Scan for the cell matching the given text and deliver its [x, y] coordinate at center. 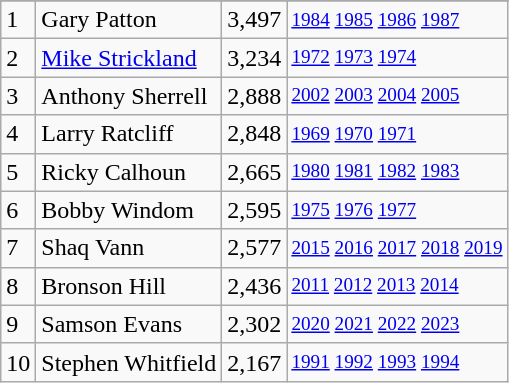
Samson Evans [129, 324]
1972 1973 1974 [397, 58]
Bronson Hill [129, 286]
2015 2016 2017 2018 2019 [397, 248]
2,888 [254, 96]
2 [18, 58]
7 [18, 248]
Ricky Calhoun [129, 172]
Anthony Sherrell [129, 96]
2002 2003 2004 2005 [397, 96]
Shaq Vann [129, 248]
1980 1981 1982 1983 [397, 172]
Bobby Windom [129, 210]
Larry Ratcliff [129, 134]
Stephen Whitfield [129, 362]
2,436 [254, 286]
2,665 [254, 172]
2,302 [254, 324]
2,595 [254, 210]
8 [18, 286]
1991 1992 1993 1994 [397, 362]
1984 1985 1986 1987 [397, 20]
1975 1976 1977 [397, 210]
2011 2012 2013 2014 [397, 286]
2,167 [254, 362]
Gary Patton [129, 20]
3 [18, 96]
6 [18, 210]
1969 1970 1971 [397, 134]
9 [18, 324]
3,497 [254, 20]
1 [18, 20]
5 [18, 172]
3,234 [254, 58]
10 [18, 362]
2020 2021 2022 2023 [397, 324]
2,848 [254, 134]
Mike Strickland [129, 58]
4 [18, 134]
2,577 [254, 248]
